Identify which cell holds the provided text, then report its (x, y) central coordinate. 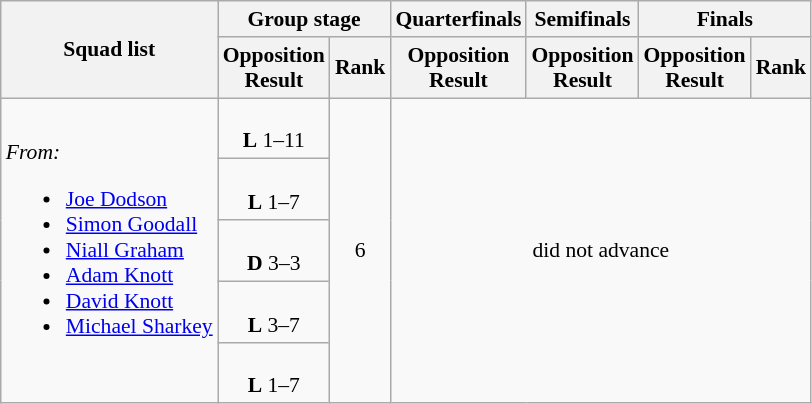
L 1–11 (274, 128)
6 (360, 251)
L 3–7 (274, 312)
D 3–3 (274, 250)
did not advance (600, 251)
From:Joe DodsonSimon GoodallNiall GrahamAdam KnottDavid KnottMichael Sharkey (110, 251)
Finals (726, 19)
Group stage (304, 19)
Semifinals (582, 19)
Quarterfinals (458, 19)
Squad list (110, 50)
